Return (x, y) of the center of cell containing provided text 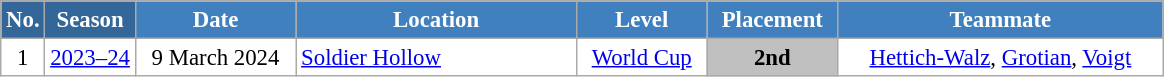
Season (90, 20)
World Cup (642, 58)
2023–24 (90, 58)
9 March 2024 (216, 58)
Date (216, 20)
Soldier Hollow (436, 58)
Level (642, 20)
Teammate (1001, 20)
Hettich-Walz, Grotian, Voigt (1001, 58)
Placement (772, 20)
2nd (772, 58)
1 (23, 58)
Location (436, 20)
No. (23, 20)
